For the text-containing cell, return its midpoint in (X, Y) coordinate format. 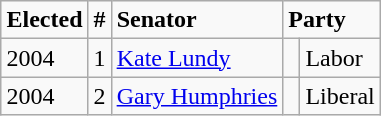
Kate Lundy (197, 58)
2 (100, 96)
Party (332, 20)
Senator (197, 20)
Gary Humphries (197, 96)
Elected (44, 20)
Labor (340, 58)
Liberal (340, 96)
1 (100, 58)
# (100, 20)
